Locate the cell with the specified text and output its [X, Y] center coordinate. 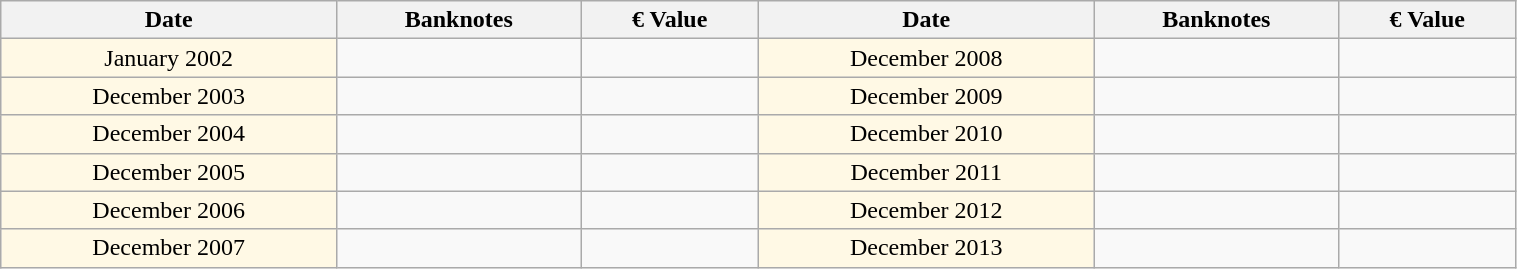
December 2003 [169, 96]
December 2012 [926, 210]
December 2009 [926, 96]
December 2008 [926, 58]
December 2010 [926, 134]
December 2006 [169, 210]
December 2011 [926, 172]
December 2007 [169, 248]
December 2004 [169, 134]
January 2002 [169, 58]
December 2013 [926, 248]
December 2005 [169, 172]
